From the cell containing the given text, extract its center point as [X, Y] coordinate. 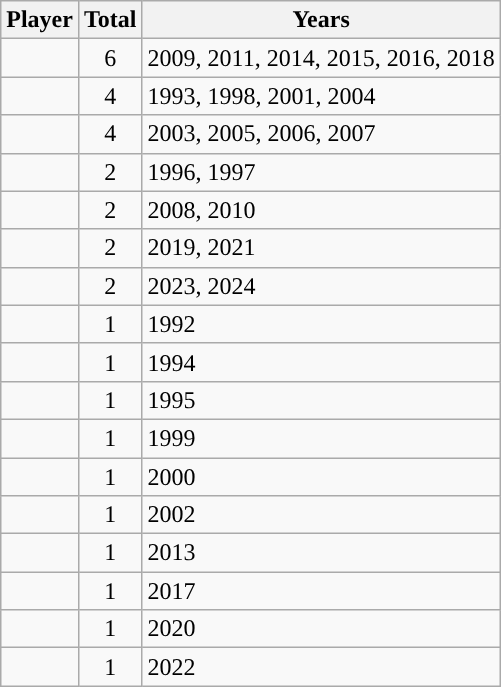
2000 [321, 477]
1996, 1997 [321, 172]
2003, 2005, 2006, 2007 [321, 134]
1994 [321, 362]
1992 [321, 324]
6 [110, 58]
1999 [321, 438]
1995 [321, 400]
2017 [321, 591]
2023, 2024 [321, 286]
2008, 2010 [321, 210]
2022 [321, 667]
1993, 1998, 2001, 2004 [321, 96]
2009, 2011, 2014, 2015, 2016, 2018 [321, 58]
2002 [321, 515]
2020 [321, 629]
2019, 2021 [321, 248]
Player [40, 20]
Total [110, 20]
Years [321, 20]
2013 [321, 553]
